For the text-containing cell, return its midpoint in [x, y] coordinate format. 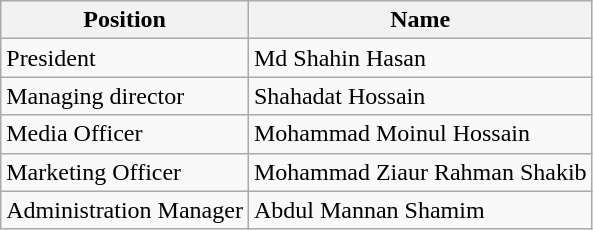
Abdul Mannan Shamim [420, 210]
Mohammad Ziaur Rahman Shakib [420, 172]
Name [420, 20]
Administration Manager [125, 210]
Md Shahin Hasan [420, 58]
Marketing Officer [125, 172]
Shahadat Hossain [420, 96]
Managing director [125, 96]
Position [125, 20]
Media Officer [125, 134]
Mohammad Moinul Hossain [420, 134]
President [125, 58]
